Return [X, Y] of the center of cell containing provided text 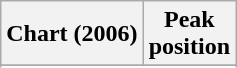
Peak position [189, 34]
Chart (2006) [72, 34]
